Scan for the cell matching the given text and deliver its [X, Y] coordinate at center. 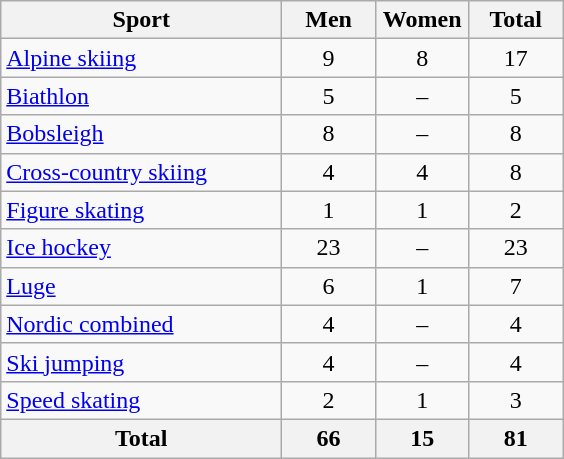
Ski jumping [142, 362]
Nordic combined [142, 324]
66 [329, 438]
Men [329, 20]
Biathlon [142, 96]
Luge [142, 286]
Bobsleigh [142, 134]
Speed skating [142, 400]
Sport [142, 20]
Ice hockey [142, 248]
7 [516, 286]
Women [422, 20]
6 [329, 286]
9 [329, 58]
17 [516, 58]
3 [516, 400]
Figure skating [142, 210]
81 [516, 438]
Alpine skiing [142, 58]
Cross-country skiing [142, 172]
15 [422, 438]
